Detect which cell encompasses the target text, then output its [x, y] center coordinate. 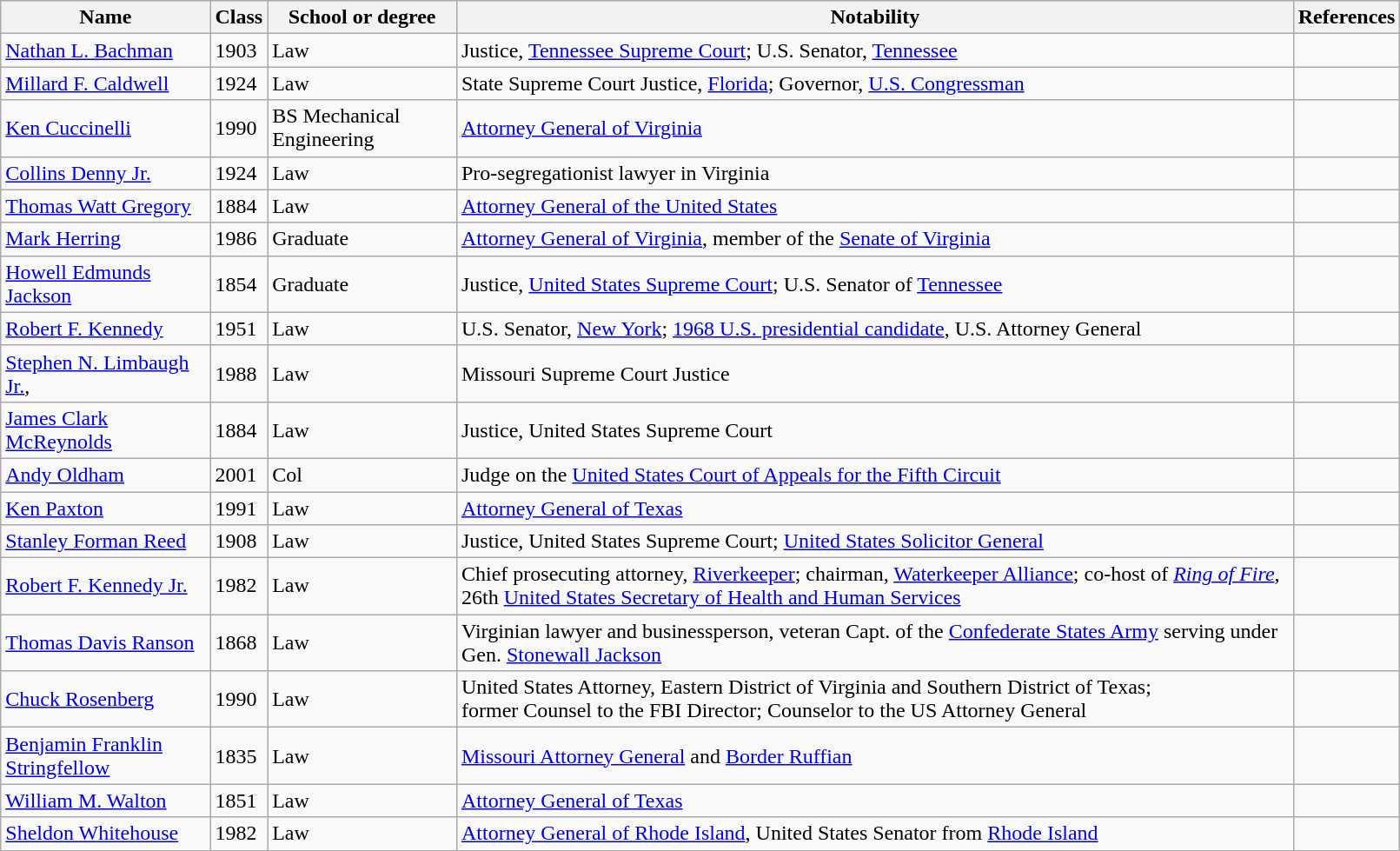
Missouri Supreme Court Justice [874, 374]
1951 [239, 329]
Chuck Rosenberg [106, 699]
1851 [239, 801]
Benjamin Franklin Stringfellow [106, 756]
1986 [239, 239]
Attorney General of Virginia, member of the Senate of Virginia [874, 239]
2001 [239, 475]
U.S. Senator, New York; 1968 U.S. presidential candidate, U.S. Attorney General [874, 329]
1908 [239, 542]
Pro-segregationist lawyer in Virginia [874, 173]
Millard F. Caldwell [106, 83]
Andy Oldham [106, 475]
Mark Herring [106, 239]
Missouri Attorney General and Border Ruffian [874, 756]
State Supreme Court Justice, Florida; Governor, U.S. Congressman [874, 83]
Ken Paxton [106, 509]
1868 [239, 643]
1835 [239, 756]
Justice, United States Supreme Court; United States Solicitor General [874, 542]
Thomas Davis Ranson [106, 643]
1854 [239, 283]
References [1347, 17]
Name [106, 17]
Justice, United States Supreme Court; U.S. Senator of Tennessee [874, 283]
Attorney General of Rhode Island, United States Senator from Rhode Island [874, 834]
Thomas Watt Gregory [106, 206]
Col [362, 475]
Sheldon Whitehouse [106, 834]
William M. Walton [106, 801]
Robert F. Kennedy [106, 329]
Virginian lawyer and businessperson, veteran Capt. of the Confederate States Army serving under Gen. Stonewall Jackson [874, 643]
Justice, United States Supreme Court [874, 429]
1991 [239, 509]
Stanley Forman Reed [106, 542]
School or degree [362, 17]
1988 [239, 374]
1903 [239, 50]
Attorney General of Virginia [874, 129]
Nathan L. Bachman [106, 50]
James Clark McReynolds [106, 429]
Robert F. Kennedy Jr. [106, 586]
Class [239, 17]
Collins Denny Jr. [106, 173]
Howell Edmunds Jackson [106, 283]
Ken Cuccinelli [106, 129]
BS Mechanical Engineering [362, 129]
Justice, Tennessee Supreme Court; U.S. Senator, Tennessee [874, 50]
Stephen N. Limbaugh Jr., [106, 374]
Notability [874, 17]
Judge on the United States Court of Appeals for the Fifth Circuit [874, 475]
Attorney General of the United States [874, 206]
